Locate the cell with the specified text and output its (X, Y) center coordinate. 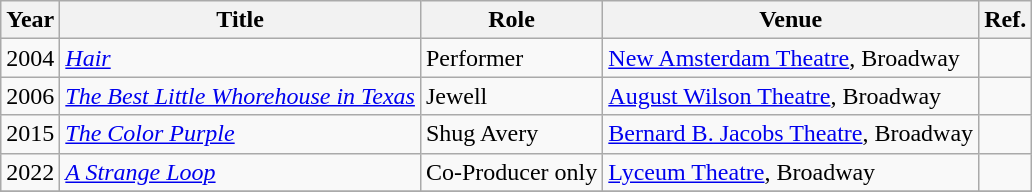
Performer (511, 58)
The Best Little Whorehouse in Texas (240, 96)
Hair (240, 58)
New Amsterdam Theatre, Broadway (791, 58)
Venue (791, 20)
Co-Producer only (511, 172)
2022 (30, 172)
2015 (30, 134)
Bernard B. Jacobs Theatre, Broadway (791, 134)
A Strange Loop (240, 172)
Lyceum Theatre, Broadway (791, 172)
The Color Purple (240, 134)
Title (240, 20)
Ref. (1006, 20)
2004 (30, 58)
August Wilson Theatre, Broadway (791, 96)
Jewell (511, 96)
Shug Avery (511, 134)
Role (511, 20)
Year (30, 20)
2006 (30, 96)
